Scan for the cell matching the given text and deliver its (X, Y) coordinate at center. 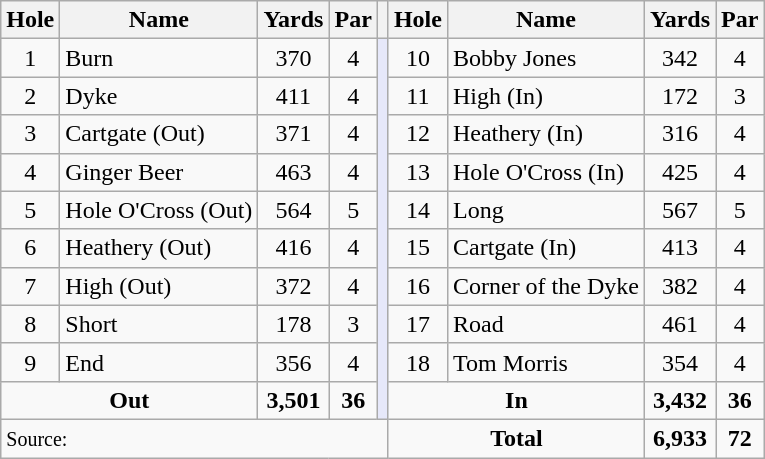
Cartgate (In) (546, 248)
463 (294, 172)
Out (130, 400)
Burn (159, 58)
Dyke (159, 96)
10 (418, 58)
Bobby Jones (546, 58)
13 (418, 172)
72 (740, 438)
3,432 (680, 400)
172 (680, 96)
3,501 (294, 400)
370 (294, 58)
425 (680, 172)
Heathery (In) (546, 134)
356 (294, 362)
567 (680, 210)
2 (30, 96)
In (516, 400)
382 (680, 286)
Corner of the Dyke (546, 286)
371 (294, 134)
372 (294, 286)
Tom Morris (546, 362)
316 (680, 134)
Hole O'Cross (In) (546, 172)
Cartgate (Out) (159, 134)
354 (680, 362)
564 (294, 210)
7 (30, 286)
Long (546, 210)
17 (418, 324)
16 (418, 286)
8 (30, 324)
Heathery (Out) (159, 248)
Source: (195, 438)
461 (680, 324)
14 (418, 210)
178 (294, 324)
High (In) (546, 96)
Ginger Beer (159, 172)
9 (30, 362)
416 (294, 248)
342 (680, 58)
413 (680, 248)
High (Out) (159, 286)
Road (546, 324)
6 (30, 248)
11 (418, 96)
Short (159, 324)
Total (516, 438)
411 (294, 96)
End (159, 362)
12 (418, 134)
1 (30, 58)
Hole O'Cross (Out) (159, 210)
15 (418, 248)
6,933 (680, 438)
18 (418, 362)
